Find where the given text appears and provide that cell's center as (x, y) coordinate. 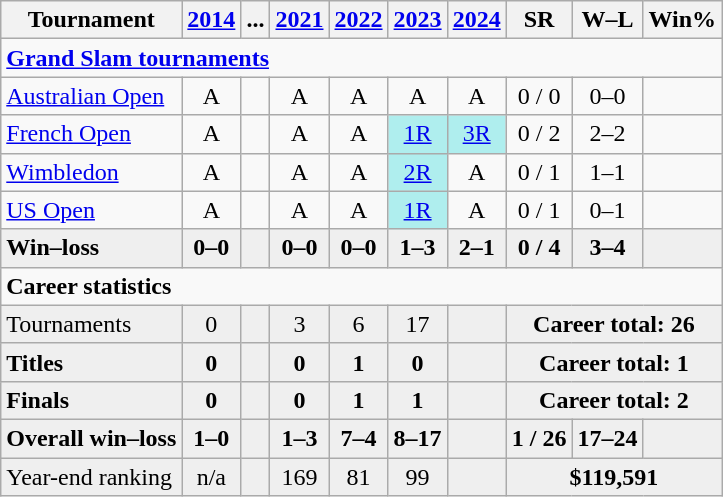
Australian Open (92, 96)
8–17 (418, 438)
Year-end ranking (92, 477)
2023 (418, 20)
2014 (212, 20)
W–L (608, 20)
Wimbledon (92, 172)
2–1 (476, 248)
3R (476, 134)
US Open (92, 210)
7–4 (358, 438)
Career statistics (362, 286)
Grand Slam tournaments (362, 58)
Finals (92, 400)
17 (418, 324)
3 (300, 324)
2021 (300, 20)
Overall win–loss (92, 438)
0 / 2 (539, 134)
Win% (682, 20)
0 / 4 (539, 248)
2–2 (608, 134)
17–24 (608, 438)
2022 (358, 20)
81 (358, 477)
Titles (92, 362)
0–1 (608, 210)
Career total: 2 (614, 400)
SR (539, 20)
99 (418, 477)
n/a (212, 477)
$119,591 (614, 477)
1–1 (608, 172)
2024 (476, 20)
Win–loss (92, 248)
3–4 (608, 248)
Tournaments (92, 324)
1–0 (212, 438)
... (256, 20)
Career total: 1 (614, 362)
0 / 0 (539, 96)
1 / 26 (539, 438)
6 (358, 324)
Tournament (92, 20)
French Open (92, 134)
Career total: 26 (614, 324)
169 (300, 477)
2R (418, 172)
